For the text-containing cell, return its midpoint in [X, Y] coordinate format. 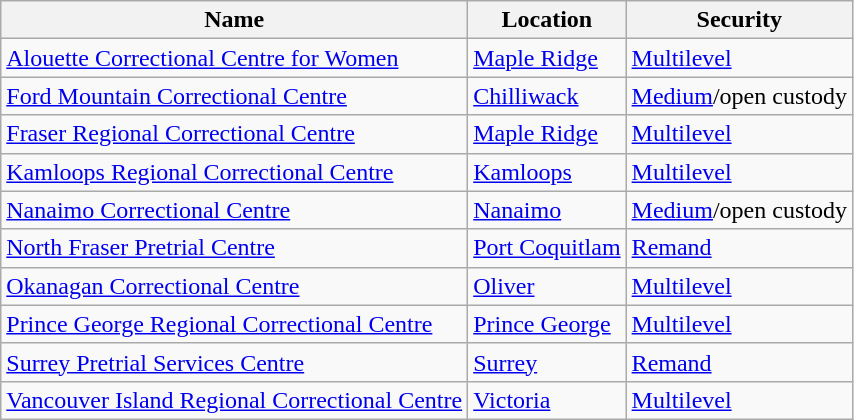
Nanaimo Correctional Centre [234, 210]
Alouette Correctional Centre for Women [234, 58]
Kamloops Regional Correctional Centre [234, 172]
Victoria [547, 400]
Port Coquitlam [547, 248]
Kamloops [547, 172]
Ford Mountain Correctional Centre [234, 96]
Chilliwack [547, 96]
Security [739, 20]
Okanagan Correctional Centre [234, 286]
Oliver [547, 286]
Fraser Regional Correctional Centre [234, 134]
Location [547, 20]
Nanaimo [547, 210]
North Fraser Pretrial Centre [234, 248]
Prince George Regional Correctional Centre [234, 324]
Surrey Pretrial Services Centre [234, 362]
Surrey [547, 362]
Name [234, 20]
Vancouver Island Regional Correctional Centre [234, 400]
Prince George [547, 324]
